Scan for the cell matching the given text and deliver its [x, y] coordinate at center. 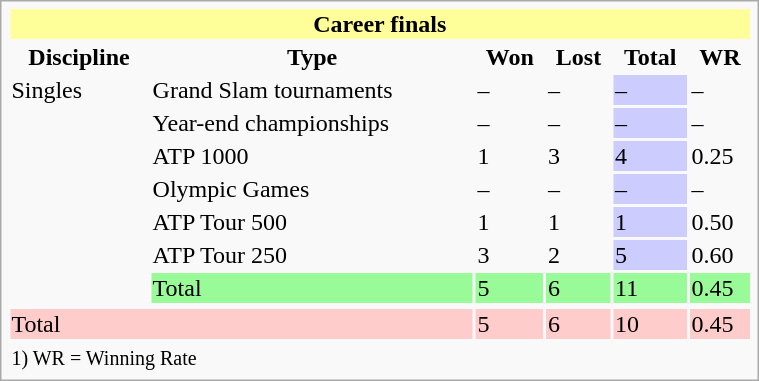
Won [510, 57]
0.50 [720, 222]
ATP Tour 250 [312, 255]
0.60 [720, 255]
ATP Tour 500 [312, 222]
Discipline [79, 57]
0.25 [720, 156]
4 [650, 156]
Grand Slam tournaments [312, 90]
Year-end championships [312, 123]
Lost [579, 57]
10 [650, 324]
1) WR = Winning Rate [380, 357]
2 [579, 255]
Olympic Games [312, 189]
Type [312, 57]
Career finals [380, 24]
11 [650, 288]
WR [720, 57]
Singles [79, 189]
ATP 1000 [312, 156]
